Scan for the cell matching the given text and deliver its (X, Y) coordinate at center. 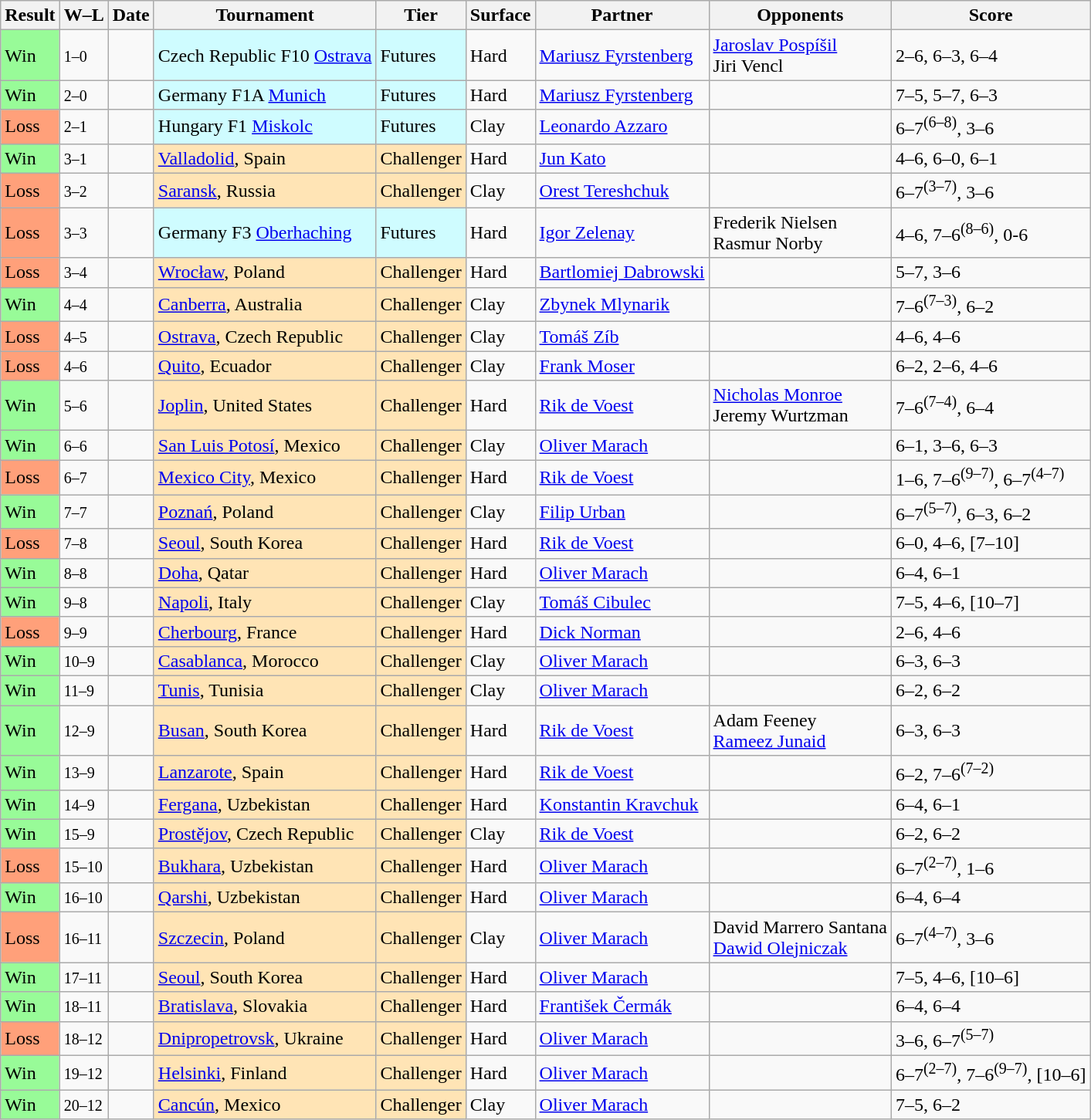
Orest Tereshchuk (622, 191)
Szczecin, Poland (265, 937)
7–5, 6–2 (991, 1105)
Cancún, Mexico (265, 1105)
Tunis, Tunisia (265, 690)
4–4 (83, 304)
Ostrava, Czech Republic (265, 337)
9–8 (83, 602)
Wrocław, Poland (265, 272)
Cherbourg, France (265, 631)
Saransk, Russia (265, 191)
2–1 (83, 127)
12–9 (83, 730)
16–11 (83, 937)
4–6, 7–6(8–6), 0-6 (991, 233)
2–6, 4–6 (991, 631)
6–7 (83, 477)
1–0 (83, 56)
4–6 (83, 366)
Fergana, Uzbekistan (265, 804)
Mexico City, Mexico (265, 477)
Germany F1A Munich (265, 95)
17–11 (83, 977)
Napoli, Italy (265, 602)
Nicholas Monroe Jeremy Wurtzman (800, 406)
Tomáš Zíb (622, 337)
David Marrero Santana Dawid Olejniczak (800, 937)
7–5, 4–6, [10–7] (991, 602)
Prostějov, Czech Republic (265, 834)
Date (131, 15)
Bukhara, Uzbekistan (265, 866)
19–12 (83, 1073)
2–6, 6–3, 6–4 (991, 56)
Konstantin Kravchuk (622, 804)
Qarshi, Uzbekistan (265, 898)
Canberra, Australia (265, 304)
5–6 (83, 406)
3–3 (83, 233)
Leonardo Azzaro (622, 127)
16–10 (83, 898)
3–6, 6–7(5–7) (991, 1039)
Tier (421, 15)
1–6, 7–6(9–7), 6–7(4–7) (991, 477)
Bartlomiej Dabrowski (622, 272)
18–12 (83, 1039)
Tournament (265, 15)
Lanzarote, Spain (265, 773)
Germany F3 Oberhaching (265, 233)
Jun Kato (622, 158)
6–6 (83, 445)
3–4 (83, 272)
7–8 (83, 543)
Igor Zelenay (622, 233)
6–7(3–7), 3–6 (991, 191)
3–1 (83, 158)
18–11 (83, 1007)
3–2 (83, 191)
7–6(7–4), 6–4 (991, 406)
6–7(2–7), 7–6(9–7), [10–6] (991, 1073)
Filip Urban (622, 513)
Casablanca, Morocco (265, 661)
6–7(2–7), 1–6 (991, 866)
7–6(7–3), 6–2 (991, 304)
7–5, 4–6, [10–6] (991, 977)
Doha, Qatar (265, 573)
Partner (622, 15)
2–0 (83, 95)
Busan, South Korea (265, 730)
Zbynek Mlynarik (622, 304)
11–9 (83, 690)
4–6, 6–0, 6–1 (991, 158)
4–6, 4–6 (991, 337)
8–8 (83, 573)
5–7, 3–6 (991, 272)
Jaroslav Pospíšil Jiri Vencl (800, 56)
Joplin, United States (265, 406)
Score (991, 15)
Bratislava, Slovakia (265, 1007)
Adam Feeney Rameez Junaid (800, 730)
15–10 (83, 866)
František Čermák (622, 1007)
4–5 (83, 337)
Czech Republic F10 Ostrava (265, 56)
7–7 (83, 513)
6–7(6–8), 3–6 (991, 127)
14–9 (83, 804)
9–9 (83, 631)
15–9 (83, 834)
W–L (83, 15)
Dick Norman (622, 631)
13–9 (83, 773)
6–2, 7–6(7–2) (991, 773)
6–7(5–7), 6–3, 6–2 (991, 513)
6–1, 3–6, 6–3 (991, 445)
10–9 (83, 661)
Frank Moser (622, 366)
Quito, Ecuador (265, 366)
Result (30, 15)
20–12 (83, 1105)
Helsinki, Finland (265, 1073)
6–2, 2–6, 4–6 (991, 366)
San Luis Potosí, Mexico (265, 445)
6–7(4–7), 3–6 (991, 937)
7–5, 5–7, 6–3 (991, 95)
Opponents (800, 15)
Valladolid, Spain (265, 158)
Dnipropetrovsk, Ukraine (265, 1039)
6–0, 4–6, [7–10] (991, 543)
Frederik Nielsen Rasmur Norby (800, 233)
Surface (500, 15)
Hungary F1 Miskolc (265, 127)
Poznań, Poland (265, 513)
Tomáš Cibulec (622, 602)
